Detect which cell encompasses the target text, then output its [x, y] center coordinate. 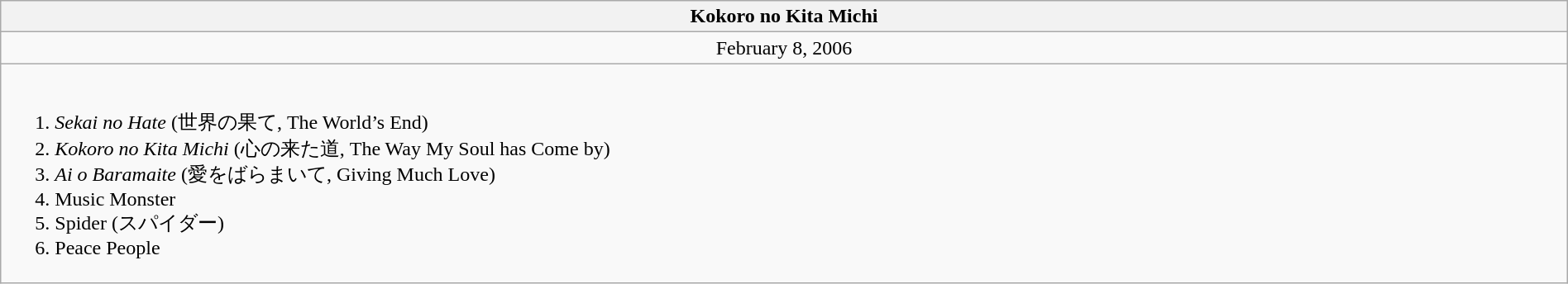
Kokoro no Kita Michi [784, 17]
February 8, 2006 [784, 48]
